Locate the cell with the specified text and output its [x, y] center coordinate. 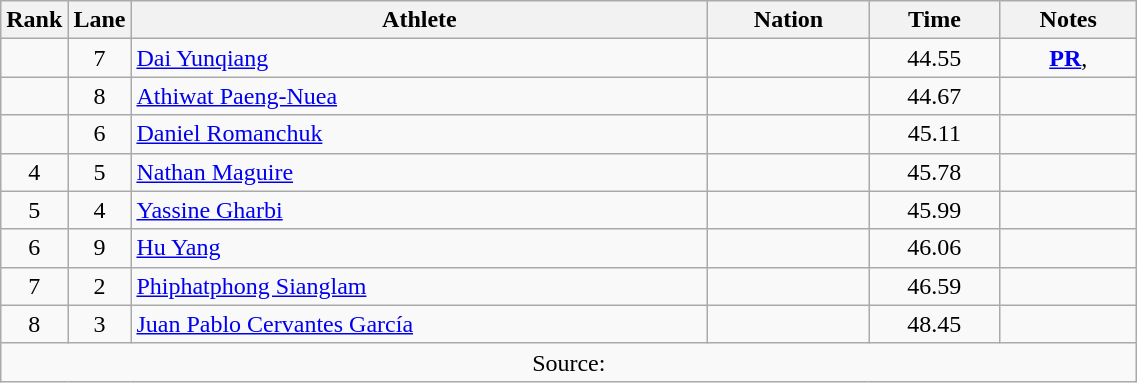
45.78 [934, 172]
Yassine Gharbi [420, 210]
Nation [788, 20]
Source: [569, 362]
45.11 [934, 134]
PR, [1068, 58]
48.45 [934, 324]
Dai Yunqiang [420, 58]
2 [100, 286]
Athlete [420, 20]
Athiwat Paeng-Nuea [420, 96]
46.59 [934, 286]
46.06 [934, 248]
Juan Pablo Cervantes García [420, 324]
3 [100, 324]
9 [100, 248]
Nathan Maguire [420, 172]
44.67 [934, 96]
44.55 [934, 58]
Time [934, 20]
Lane [100, 20]
Notes [1068, 20]
Hu Yang [420, 248]
Daniel Romanchuk [420, 134]
Rank [34, 20]
45.99 [934, 210]
Phiphatphong Sianglam [420, 286]
